From the cell containing the given text, extract its center point as [x, y] coordinate. 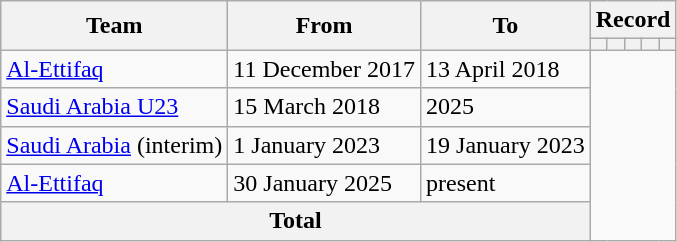
Saudi Arabia U23 [114, 107]
From [324, 26]
15 March 2018 [324, 107]
To [506, 26]
13 April 2018 [506, 69]
11 December 2017 [324, 69]
Team [114, 26]
1 January 2023 [324, 145]
Total [296, 221]
Record [633, 20]
present [506, 183]
2025 [506, 107]
30 January 2025 [324, 183]
Saudi Arabia (interim) [114, 145]
19 January 2023 [506, 145]
